Search for the cell housing the specified text and yield its (x, y) center coordinate. 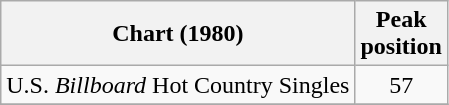
57 (401, 85)
Chart (1980) (178, 34)
Peakposition (401, 34)
U.S. Billboard Hot Country Singles (178, 85)
